Detect which cell encompasses the target text, then output its (X, Y) center coordinate. 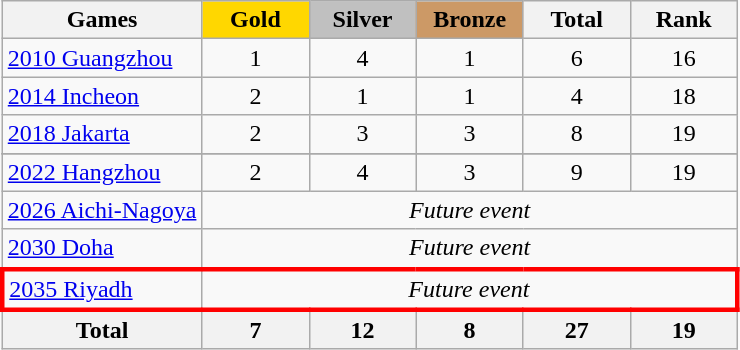
16 (684, 58)
7 (256, 330)
27 (576, 330)
Gold (256, 20)
2014 Incheon (102, 96)
2018 Jakarta (102, 134)
Silver (362, 20)
Bronze (470, 20)
Games (102, 20)
2030 Doha (102, 249)
2010 Guangzhou (102, 58)
2035 Riyadh (102, 290)
6 (576, 58)
9 (576, 172)
18 (684, 96)
2022 Hangzhou (102, 172)
12 (362, 330)
Rank (684, 20)
2026 Aichi-Nagoya (102, 210)
